Pinpoint the cell where the given text exists, returning its [X, Y] midpoint coordinate. 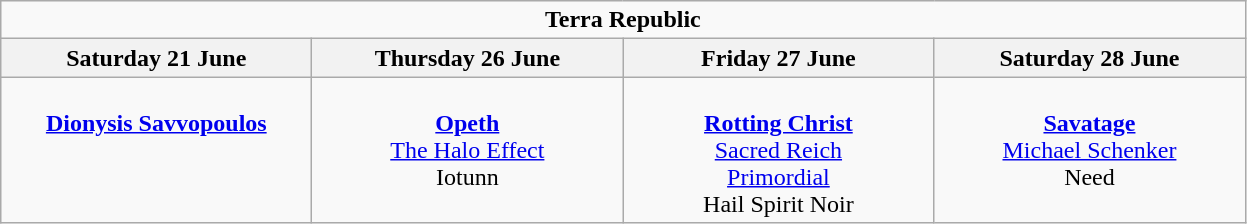
Dionysis Savvopoulos [156, 150]
Rotting Christ Sacred Reich Primordial Hail Spirit Noir [778, 150]
Friday 27 June [778, 58]
Saturday 21 June [156, 58]
Thursday 26 June [468, 58]
Savatage Michael Schenker Need [1090, 150]
Saturday 28 June [1090, 58]
Terra Republic [623, 20]
Opeth The Halo Effect Iotunn [468, 150]
